From the cell containing the given text, extract its center point as [X, Y] coordinate. 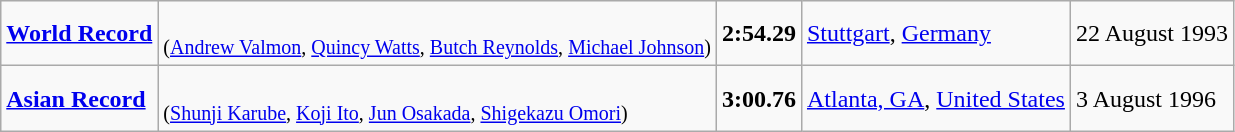
3 August 1996 [1152, 98]
Asian Record [80, 98]
22 August 1993 [1152, 34]
Stuttgart, Germany [936, 34]
World Record [80, 34]
(Andrew Valmon, Quincy Watts, Butch Reynolds, Michael Johnson) [438, 34]
2:54.29 [758, 34]
3:00.76 [758, 98]
Atlanta, GA, United States [936, 98]
(Shunji Karube, Koji Ito, Jun Osakada, Shigekazu Omori) [438, 98]
